Capture the cell that displays the provided text and extract its (x, y) central coordinate. 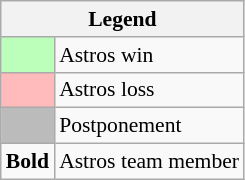
Bold (28, 162)
Astros win (149, 55)
Astros team member (149, 162)
Astros loss (149, 90)
Legend (122, 19)
Postponement (149, 126)
